Locate the cell with the specified text and output its [X, Y] center coordinate. 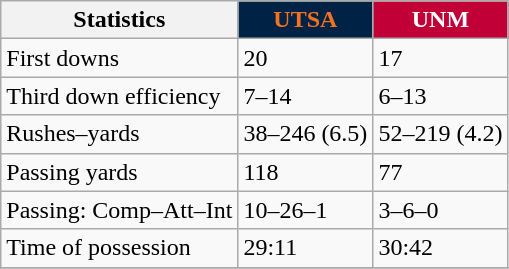
10–26–1 [306, 210]
UTSA [306, 20]
17 [440, 58]
38–246 (6.5) [306, 134]
77 [440, 172]
30:42 [440, 248]
Statistics [120, 20]
Third down efficiency [120, 96]
20 [306, 58]
UNM [440, 20]
3–6–0 [440, 210]
Passing yards [120, 172]
Rushes–yards [120, 134]
118 [306, 172]
First downs [120, 58]
6–13 [440, 96]
Passing: Comp–Att–Int [120, 210]
7–14 [306, 96]
Time of possession [120, 248]
52–219 (4.2) [440, 134]
29:11 [306, 248]
